Find where the given text appears and provide that cell's center as (X, Y) coordinate. 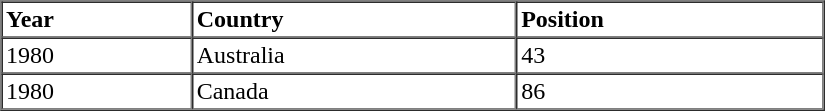
Country (354, 20)
Australia (354, 56)
86 (670, 92)
Position (670, 20)
Canada (354, 92)
43 (670, 56)
Year (98, 20)
